Return [x, y] of the center of cell containing provided text 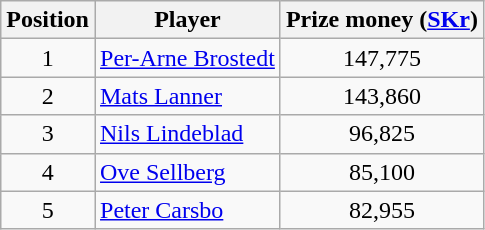
1 [48, 58]
4 [48, 172]
96,825 [382, 134]
Player [187, 20]
147,775 [382, 58]
3 [48, 134]
Mats Lanner [187, 96]
85,100 [382, 172]
Ove Sellberg [187, 172]
Position [48, 20]
Per-Arne Brostedt [187, 58]
Nils Lindeblad [187, 134]
Prize money (SKr) [382, 20]
2 [48, 96]
143,860 [382, 96]
Peter Carsbo [187, 210]
82,955 [382, 210]
5 [48, 210]
